Return the (x, y) coordinate for the center point of the cell that contains the specified text.  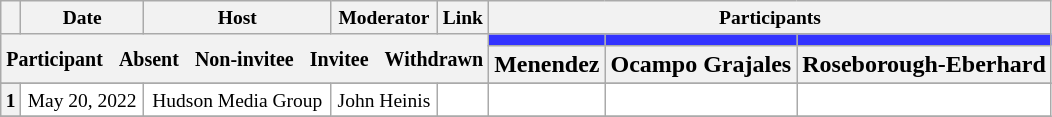
Host (238, 18)
Moderator (384, 18)
Participant Absent Non-invitee Invitee Withdrawn (245, 58)
May 20, 2022 (82, 100)
Ocampo Grajales (701, 64)
1 (11, 100)
Hudson Media Group (238, 100)
Link (463, 18)
John Heinis (384, 100)
Roseborough-Eberhard (924, 64)
Date (82, 18)
Menendez (547, 64)
Participants (770, 18)
